Find where the given text appears and provide that cell's center as (X, Y) coordinate. 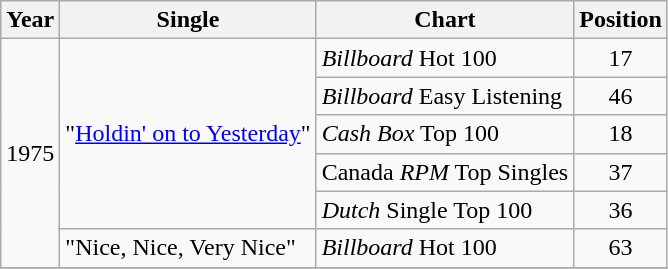
Dutch Single Top 100 (445, 210)
Single (188, 20)
Chart (445, 20)
Billboard Easy Listening (445, 96)
36 (621, 210)
"Nice, Nice, Very Nice" (188, 248)
Canada RPM Top Singles (445, 172)
Position (621, 20)
63 (621, 248)
46 (621, 96)
Cash Box Top 100 (445, 134)
17 (621, 58)
18 (621, 134)
Year (30, 20)
37 (621, 172)
"Holdin' on to Yesterday" (188, 134)
1975 (30, 153)
